Output the (X, Y) coordinate of the center of the cell containing the given text.  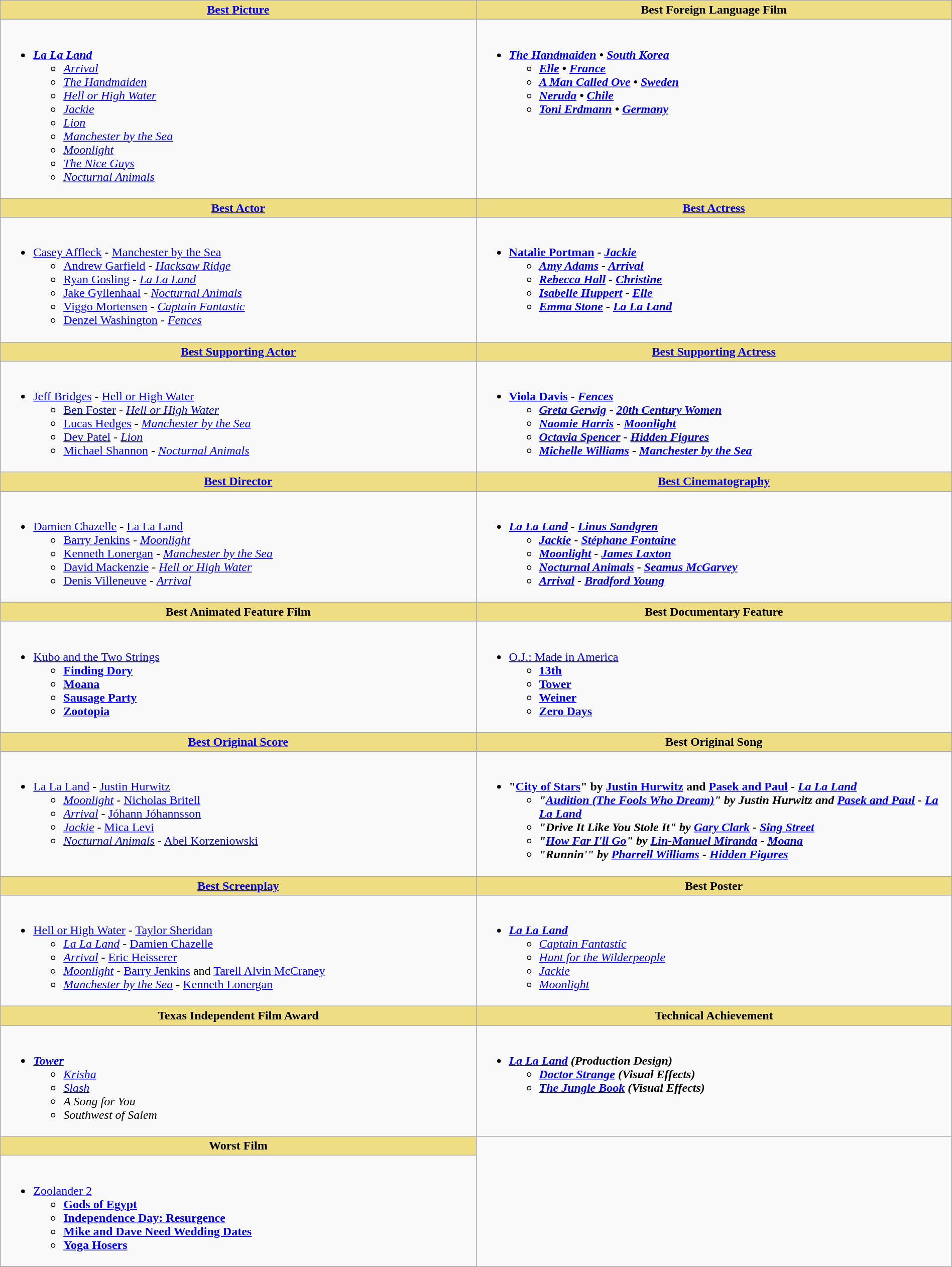
Best Supporting Actor (238, 352)
O.J.: Made in America13thTowerWeinerZero Days (714, 677)
Best Original Score (238, 742)
Texas Independent Film Award (238, 1016)
La La LandCaptain FantasticHunt for the WilderpeopleJackieMoonlight (714, 951)
Best Original Song (714, 742)
La La LandArrivalThe HandmaidenHell or High WaterJackieLionManchester by the SeaMoonlightThe Nice GuysNocturnal Animals (238, 109)
Best Screenplay (238, 885)
Best Director (238, 482)
Best Cinematography (714, 482)
Best Picture (238, 10)
Best Actress (714, 208)
Best Animated Feature Film (238, 612)
Natalie Portman - JackieAmy Adams - ArrivalRebecca Hall - ChristineIsabelle Huppert - ElleEmma Stone - La La Land (714, 280)
Technical Achievement (714, 1016)
Best Documentary Feature (714, 612)
Best Poster (714, 885)
Best Actor (238, 208)
The Handmaiden • South KoreaElle • FranceA Man Called Ove • SwedenNeruda • ChileToni Erdmann • Germany (714, 109)
La La Land - Justin HurwitzMoonlight - Nicholas BritellArrival - Jóhann JóhannssonJackie - Mica LeviNocturnal Animals - Abel Korzeniowski (238, 814)
Worst Film (238, 1146)
La La Land - Linus SandgrenJackie - Stéphane FontaineMoonlight - James LaxtonNocturnal Animals - Seamus McGarveyArrival - Bradford Young (714, 546)
TowerKrishaSlashA Song for YouSouthwest of Salem (238, 1081)
Kubo and the Two StringsFinding DoryMoanaSausage PartyZootopia (238, 677)
Best Supporting Actress (714, 352)
Zoolander 2Gods of EgyptIndependence Day: ResurgenceMike and Dave Need Wedding DatesYoga Hosers (238, 1211)
Best Foreign Language Film (714, 10)
La La Land (Production Design)Doctor Strange (Visual Effects)The Jungle Book (Visual Effects) (714, 1081)
